Return the [x, y] coordinate for the center point of the cell that contains the specified text.  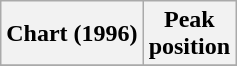
Peakposition [189, 34]
Chart (1996) [72, 34]
